From the cell containing the given text, extract its center point as (x, y) coordinate. 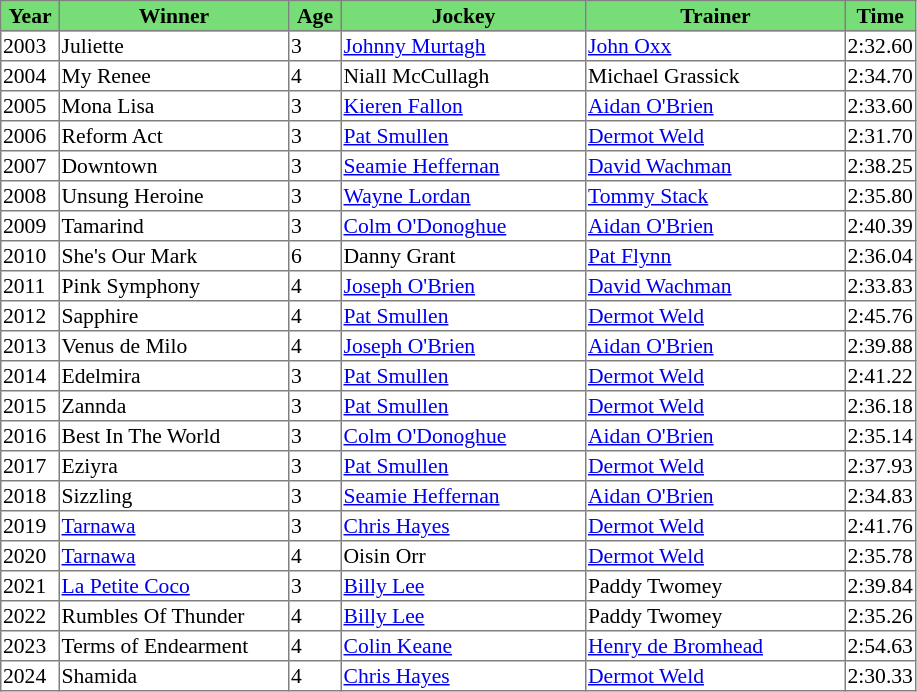
2023 (30, 646)
2:34.83 (880, 496)
2:54.63 (880, 646)
2014 (30, 376)
Edelmira (174, 376)
2013 (30, 346)
Jockey (463, 16)
2011 (30, 286)
2:35.80 (880, 196)
Eziyra (174, 466)
2:41.22 (880, 376)
Niall McCullagh (463, 76)
Oisin Orr (463, 556)
Pat Flynn (716, 256)
Michael Grassick (716, 76)
Colin Keane (463, 646)
Johnny Murtagh (463, 46)
2004 (30, 76)
Reform Act (174, 136)
Terms of Endearment (174, 646)
Kieren Fallon (463, 106)
La Petite Coco (174, 586)
2019 (30, 526)
2010 (30, 256)
Winner (174, 16)
Downtown (174, 166)
2:32.60 (880, 46)
Shamida (174, 676)
2:34.70 (880, 76)
My Renee (174, 76)
2024 (30, 676)
2:30.33 (880, 676)
2005 (30, 106)
2008 (30, 196)
Year (30, 16)
2009 (30, 226)
2:39.84 (880, 586)
Sapphire (174, 316)
Wayne Lordan (463, 196)
2:35.14 (880, 436)
Danny Grant (463, 256)
Zannda (174, 406)
2:45.76 (880, 316)
Juliette (174, 46)
2:38.25 (880, 166)
Tamarind (174, 226)
Sizzling (174, 496)
Mona Lisa (174, 106)
2018 (30, 496)
2012 (30, 316)
2021 (30, 586)
2:41.76 (880, 526)
Trainer (716, 16)
2:31.70 (880, 136)
Unsung Heroine (174, 196)
6 (315, 256)
Pink Symphony (174, 286)
2016 (30, 436)
2:36.04 (880, 256)
2:37.93 (880, 466)
Henry de Bromhead (716, 646)
John Oxx (716, 46)
2020 (30, 556)
2006 (30, 136)
Venus de Milo (174, 346)
Age (315, 16)
2015 (30, 406)
2:35.78 (880, 556)
Rumbles Of Thunder (174, 616)
2:33.60 (880, 106)
2:36.18 (880, 406)
Time (880, 16)
2:40.39 (880, 226)
Tommy Stack (716, 196)
2:35.26 (880, 616)
She's Our Mark (174, 256)
2017 (30, 466)
2007 (30, 166)
2:33.83 (880, 286)
2022 (30, 616)
Best In The World (174, 436)
2:39.88 (880, 346)
2003 (30, 46)
